Output the (X, Y) coordinate of the center of the cell containing the given text.  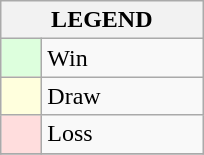
LEGEND (102, 20)
Win (122, 58)
Loss (122, 134)
Draw (122, 96)
